From the cell containing the given text, extract its center point as (x, y) coordinate. 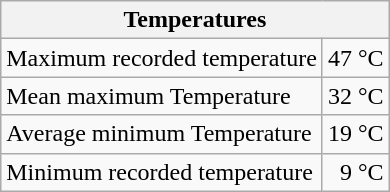
Average minimum Temperature (162, 134)
19 °C (356, 134)
32 °C (356, 96)
Maximum recorded temperature (162, 58)
Mean maximum Temperature (162, 96)
Temperatures (195, 20)
47 °C (356, 58)
Minimum recorded temperature (162, 172)
9 °C (356, 172)
